Scan for the cell matching the given text and deliver its (X, Y) coordinate at center. 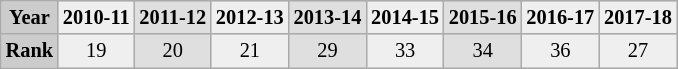
29 (328, 51)
2011-12 (173, 17)
27 (638, 51)
34 (483, 51)
2012-13 (250, 17)
2016-17 (561, 17)
21 (250, 51)
2010-11 (96, 17)
2014-15 (405, 17)
19 (96, 51)
2013-14 (328, 17)
36 (561, 51)
2015-16 (483, 17)
Year (30, 17)
Rank (30, 51)
33 (405, 51)
2017-18 (638, 17)
20 (173, 51)
